From the cell containing the given text, extract its center point as [x, y] coordinate. 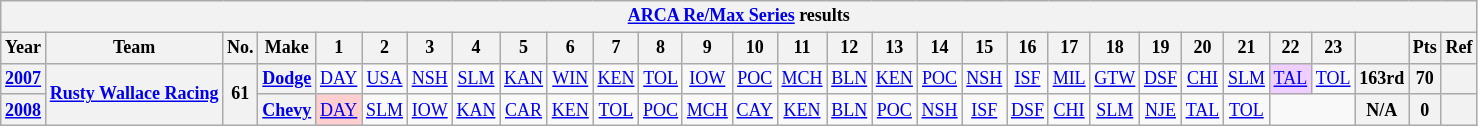
2007 [24, 78]
3 [430, 48]
21 [1247, 48]
1 [339, 48]
10 [754, 48]
Make [287, 48]
Dodge [287, 78]
WIN [570, 78]
GTW [1115, 78]
20 [1202, 48]
MIL [1069, 78]
22 [1290, 48]
6 [570, 48]
Year [24, 48]
Rusty Wallace Racing [134, 94]
Chevy [287, 110]
NJE [1161, 110]
2 [385, 48]
4 [476, 48]
13 [895, 48]
11 [802, 48]
8 [661, 48]
19 [1161, 48]
23 [1332, 48]
16 [1028, 48]
No. [240, 48]
12 [850, 48]
9 [707, 48]
USA [385, 78]
14 [940, 48]
7 [616, 48]
N/A [1382, 110]
17 [1069, 48]
Team [134, 48]
CAY [754, 110]
Ref [1459, 48]
61 [240, 94]
70 [1424, 78]
Pts [1424, 48]
163rd [1382, 78]
ARCA Re/Max Series results [739, 16]
5 [524, 48]
2008 [24, 110]
CAR [524, 110]
15 [984, 48]
18 [1115, 48]
0 [1424, 110]
